Search for the cell housing the specified text and yield its (x, y) center coordinate. 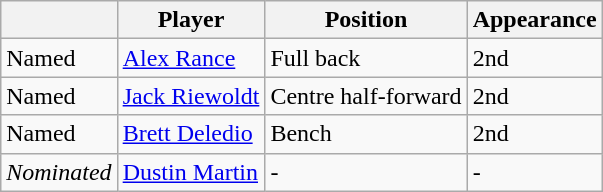
Alex Rance (191, 58)
Jack Riewoldt (191, 96)
Dustin Martin (191, 172)
Nominated (59, 172)
Centre half-forward (366, 96)
Full back (366, 58)
Bench (366, 134)
Position (366, 20)
Appearance (534, 20)
Player (191, 20)
Brett Deledio (191, 134)
